Output the [x, y] coordinate of the center of the cell containing the given text.  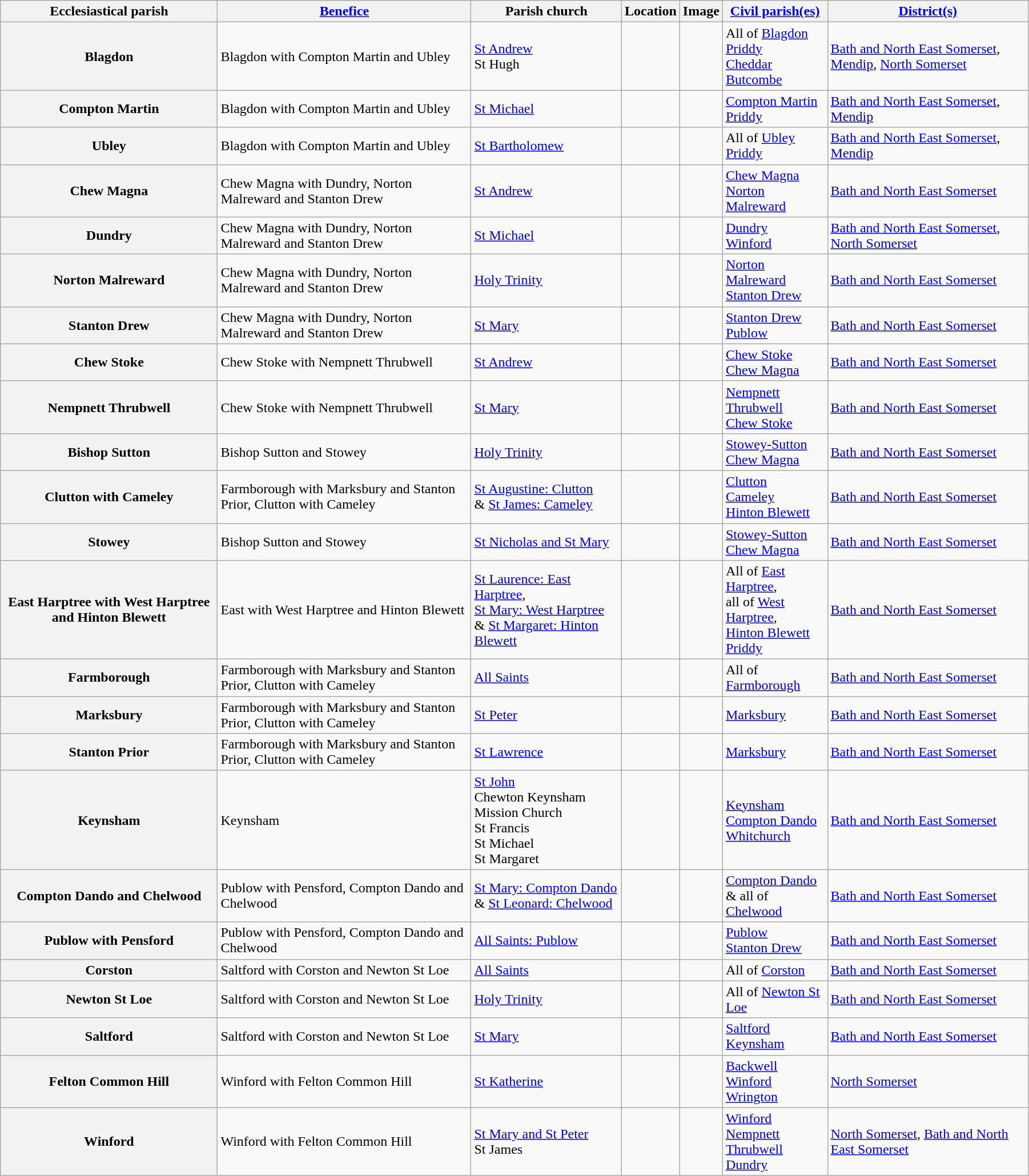
St Bartholomew [546, 146]
Blagdon [109, 56]
St Mary and St PeterSt James [546, 1142]
Ecclesiastical parish [109, 11]
Stanton Prior [109, 752]
Stanton Drew [109, 325]
District(s) [927, 11]
Saltford [109, 1037]
All of Newton St Loe [775, 999]
St Peter [546, 715]
St Augustine: Clutton & St James: Cameley [546, 497]
Compton Martin Priddy [775, 108]
Dundry [109, 235]
Image [701, 11]
East with West Harptree and Hinton Blewett [344, 610]
All of Farmborough [775, 678]
Bath and North East Somerset, Mendip, North Somerset [927, 56]
East Harptree with West Harptree and Hinton Blewett [109, 610]
Chew Stoke Chew Magna [775, 362]
St JohnChewton Keynsham Mission ChurchSt FrancisSt MichaelSt Margaret [546, 820]
Publow Stanton Drew [775, 941]
Bath and North East Somerset, North Somerset [927, 235]
Ubley [109, 146]
Compton Martin [109, 108]
St Katherine [546, 1081]
Nempnett Thrubwell [109, 407]
Location [651, 11]
Dundry Winford [775, 235]
North Somerset [927, 1081]
Chew Stoke [109, 362]
Corston [109, 970]
St Mary: Compton Dando & St Leonard: Chelwood [546, 896]
All of Corston [775, 970]
Saltford Keynsham [775, 1037]
Nempnett Thrubwell Chew Stoke [775, 407]
Chew Magna Norton Malreward [775, 191]
Chew Magna [109, 191]
Winford [109, 1142]
Backwell Winford Wrington [775, 1081]
Civil parish(es) [775, 11]
Felton Common Hill [109, 1081]
St Nicholas and St Mary [546, 541]
Clutton with Cameley [109, 497]
Norton Malreward Stanton Drew [775, 280]
All of East Harptree,all of West Harptree,Hinton Blewett Priddy [775, 610]
All of Ubley Priddy [775, 146]
Norton Malreward [109, 280]
Publow with Pensford [109, 941]
Stanton Drew Publow [775, 325]
Winford Nempnett Thrubwell Dundry [775, 1142]
Clutton Cameley Hinton Blewett [775, 497]
St AndrewSt Hugh [546, 56]
Bishop Sutton [109, 452]
Newton St Loe [109, 999]
Farmborough [109, 678]
St Laurence: East Harptree, St Mary: West Harptree & St Margaret: Hinton Blewett [546, 610]
Parish church [546, 11]
All Saints: Publow [546, 941]
All of Blagdon Priddy Cheddar Butcombe [775, 56]
Compton Dando and Chelwood [109, 896]
Compton Dando & all of Chelwood [775, 896]
St Lawrence [546, 752]
Stowey [109, 541]
Benefice [344, 11]
Keynsham Compton Dando Whitchurch [775, 820]
North Somerset, Bath and North East Somerset [927, 1142]
